Capture the cell that displays the provided text and extract its (X, Y) central coordinate. 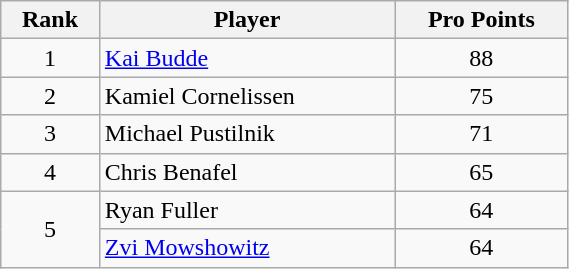
Michael Pustilnik (246, 134)
71 (482, 134)
Rank (50, 20)
Pro Points (482, 20)
4 (50, 172)
3 (50, 134)
5 (50, 229)
1 (50, 58)
75 (482, 96)
Ryan Fuller (246, 210)
88 (482, 58)
Chris Benafel (246, 172)
Zvi Mowshowitz (246, 248)
Player (246, 20)
Kamiel Cornelissen (246, 96)
2 (50, 96)
Kai Budde (246, 58)
65 (482, 172)
